Identify which cell holds the provided text, then report its [x, y] central coordinate. 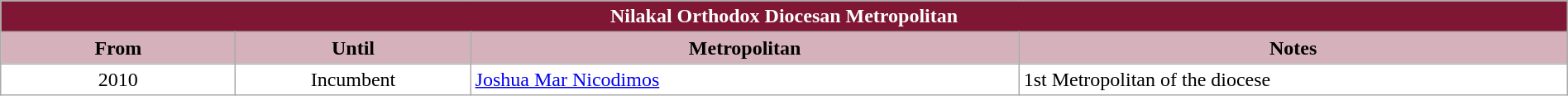
Joshua Mar Nicodimos [744, 79]
Metropolitan [744, 48]
Incumbent [353, 79]
Until [353, 48]
1st Metropolitan of the diocese [1293, 79]
Notes [1293, 48]
From [118, 48]
2010 [118, 79]
Nilakal Orthodox Diocesan Metropolitan [784, 17]
